Identify which cell holds the provided text, then report its [X, Y] central coordinate. 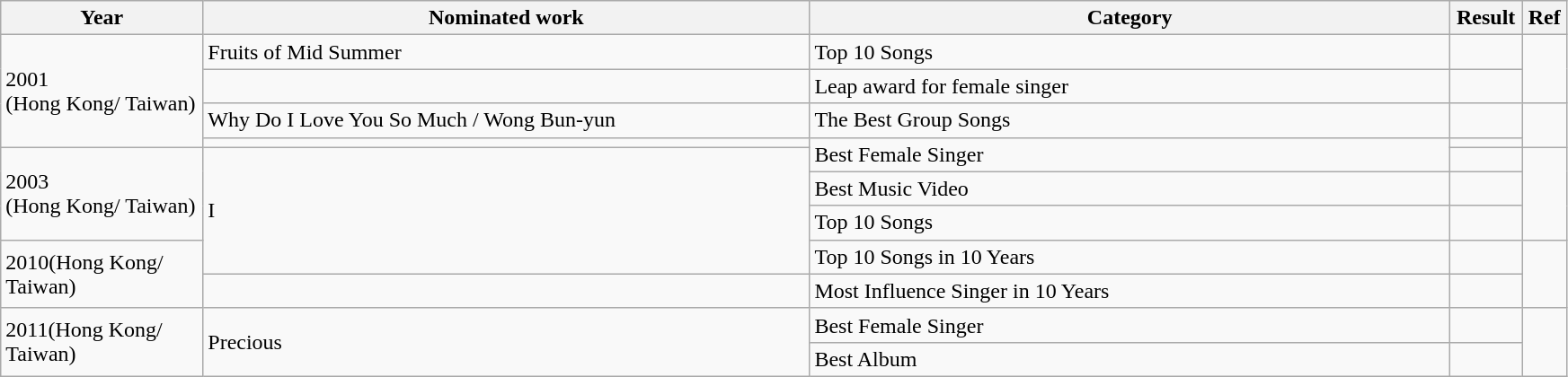
Why Do I Love You So Much / Wong Bun-yun [507, 120]
Best Music Video [1130, 188]
I [507, 210]
Most Influence Singer in 10 Years [1130, 291]
2003(Hong Kong/ Taiwan) [102, 194]
Nominated work [507, 18]
Category [1130, 18]
Best Album [1130, 359]
Fruits of Mid Summer [507, 52]
2001(Hong Kong/ Taiwan) [102, 92]
2010(Hong Kong/ Taiwan) [102, 274]
Precious [507, 342]
Year [102, 18]
Top 10 Songs in 10 Years [1130, 257]
2011(Hong Kong/ Taiwan) [102, 342]
Ref [1545, 18]
Leap award for female singer [1130, 86]
The Best Group Songs [1130, 120]
Result [1485, 18]
